Search for the cell housing the specified text and yield its [X, Y] center coordinate. 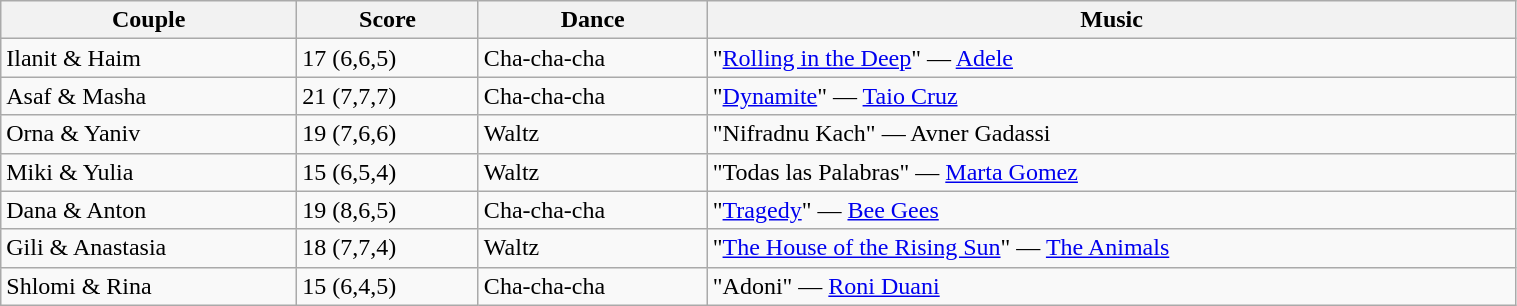
Score [388, 20]
Ilanit & Haim [149, 58]
19 (7,6,6) [388, 134]
Orna & Yaniv [149, 134]
"Rolling in the Deep" — Adele [1112, 58]
"Adoni" — Roni Duani [1112, 286]
15 (6,5,4) [388, 172]
Gili & Anastasia [149, 248]
Asaf & Masha [149, 96]
19 (8,6,5) [388, 210]
"Todas las Palabras" — Marta Gomez [1112, 172]
Couple [149, 20]
Music [1112, 20]
Shlomi & Rina [149, 286]
21 (7,7,7) [388, 96]
Dance [592, 20]
Miki & Yulia [149, 172]
"Tragedy" — Bee Gees [1112, 210]
18 (7,7,4) [388, 248]
Dana & Anton [149, 210]
"Dynamite" — Taio Cruz [1112, 96]
17 (6,6,5) [388, 58]
15 (6,4,5) [388, 286]
"Nifradnu Kach" — Avner Gadassi [1112, 134]
"The House of the Rising Sun" — The Animals [1112, 248]
